Search for the cell housing the specified text and yield its [X, Y] center coordinate. 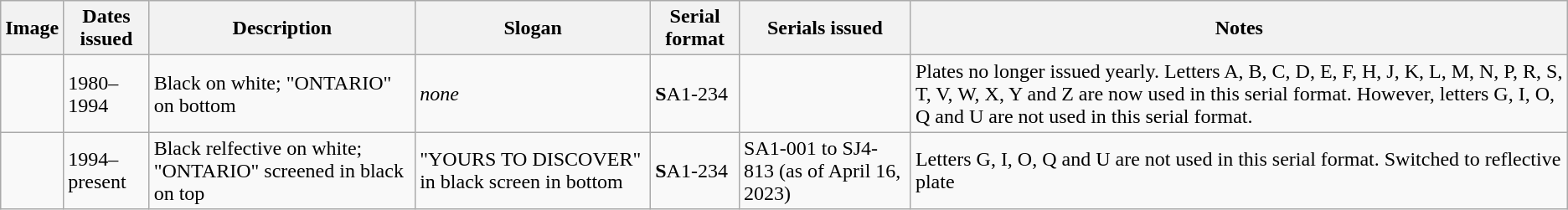
Black on white; "ONTARIO" on bottom [282, 94]
Image [32, 28]
none [533, 94]
Serial format [695, 28]
SA1-001 to SJ4-813 (as of April 16, 2023) [826, 171]
"YOURS TO DISCOVER" in black screen in bottom [533, 171]
1994–present [106, 171]
Description [282, 28]
Letters G, I, O, Q and U are not used in this serial format. Switched to reflective plate [1239, 171]
Notes [1239, 28]
Serials issued [826, 28]
1980–1994 [106, 94]
Slogan [533, 28]
Black relfective on white; "ONTARIO" screened in black on top [282, 171]
Dates issued [106, 28]
